Pinpoint the cell where the given text exists, returning its (x, y) midpoint coordinate. 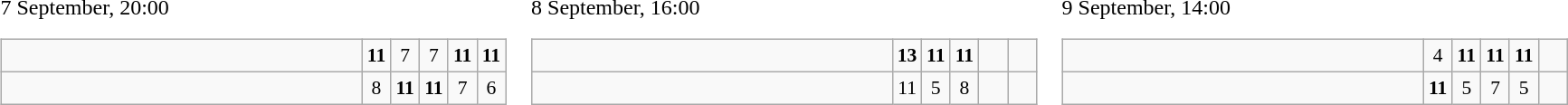
4 (1438, 56)
6 (491, 88)
13 (908, 56)
